Locate the cell with the specified text and output its (x, y) center coordinate. 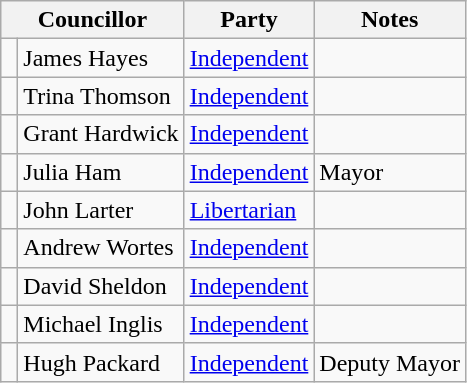
Councillor (92, 20)
Julia Ham (101, 172)
Notes (390, 20)
Michael Inglis (101, 324)
Deputy Mayor (390, 362)
Party (249, 20)
Andrew Wortes (101, 248)
Libertarian (249, 210)
Grant Hardwick (101, 134)
Mayor (390, 172)
James Hayes (101, 58)
John Larter (101, 210)
Hugh Packard (101, 362)
Trina Thomson (101, 96)
David Sheldon (101, 286)
